Capture the cell that displays the provided text and extract its [X, Y] central coordinate. 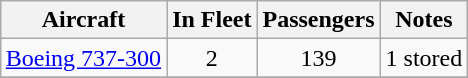
Passengers [318, 20]
139 [318, 58]
Boeing 737-300 [83, 58]
2 [212, 58]
In Fleet [212, 20]
1 stored [424, 58]
Notes [424, 20]
Aircraft [83, 20]
